From the cell containing the given text, extract its center point as [x, y] coordinate. 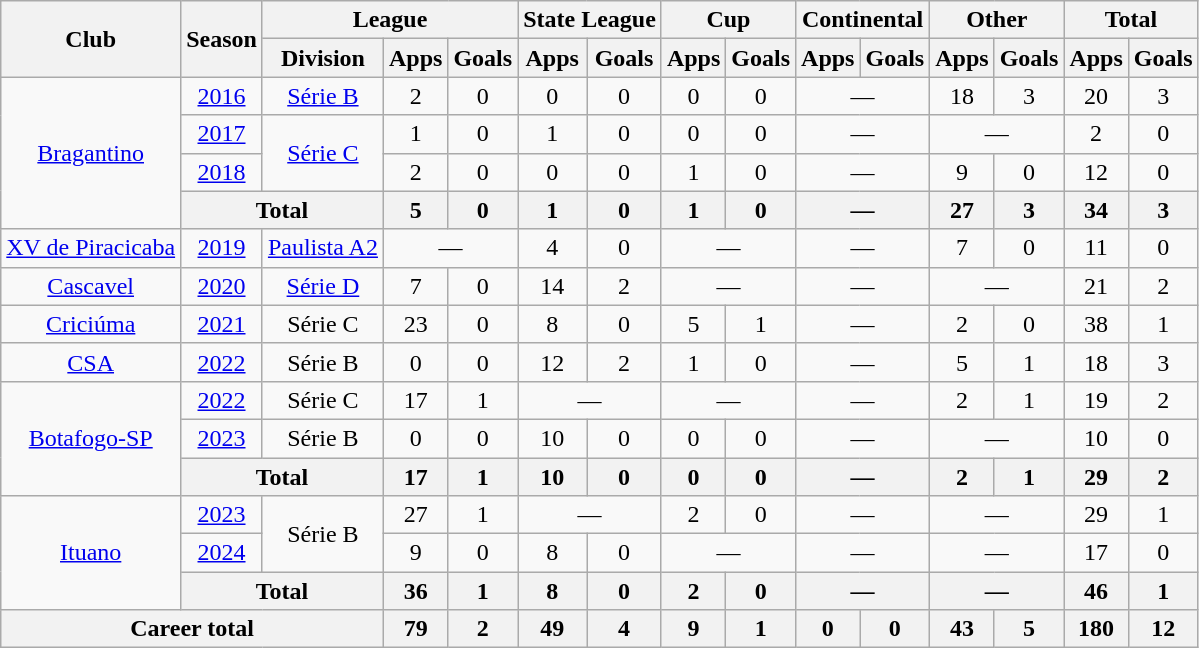
36 [415, 591]
Career total [192, 629]
State League [590, 20]
38 [1096, 324]
2016 [222, 96]
2018 [222, 172]
43 [962, 629]
19 [1096, 400]
XV de Piracicaba [91, 248]
Other [997, 20]
Ituano [91, 553]
2019 [222, 248]
23 [415, 324]
79 [415, 629]
46 [1096, 591]
20 [1096, 96]
Paulista A2 [322, 248]
180 [1096, 629]
Criciúma [91, 324]
Série D [322, 286]
34 [1096, 210]
Botafogo-SP [91, 438]
Season [222, 39]
Club [91, 39]
Division [322, 58]
Continental [863, 20]
2021 [222, 324]
21 [1096, 286]
CSA [91, 362]
11 [1096, 248]
Cascavel [91, 286]
14 [552, 286]
2017 [222, 134]
2020 [222, 286]
2024 [222, 553]
League [390, 20]
Cup [728, 20]
Bragantino [91, 153]
49 [552, 629]
